Extract the (x, y) coordinate from the center of the cell holding the provided text.  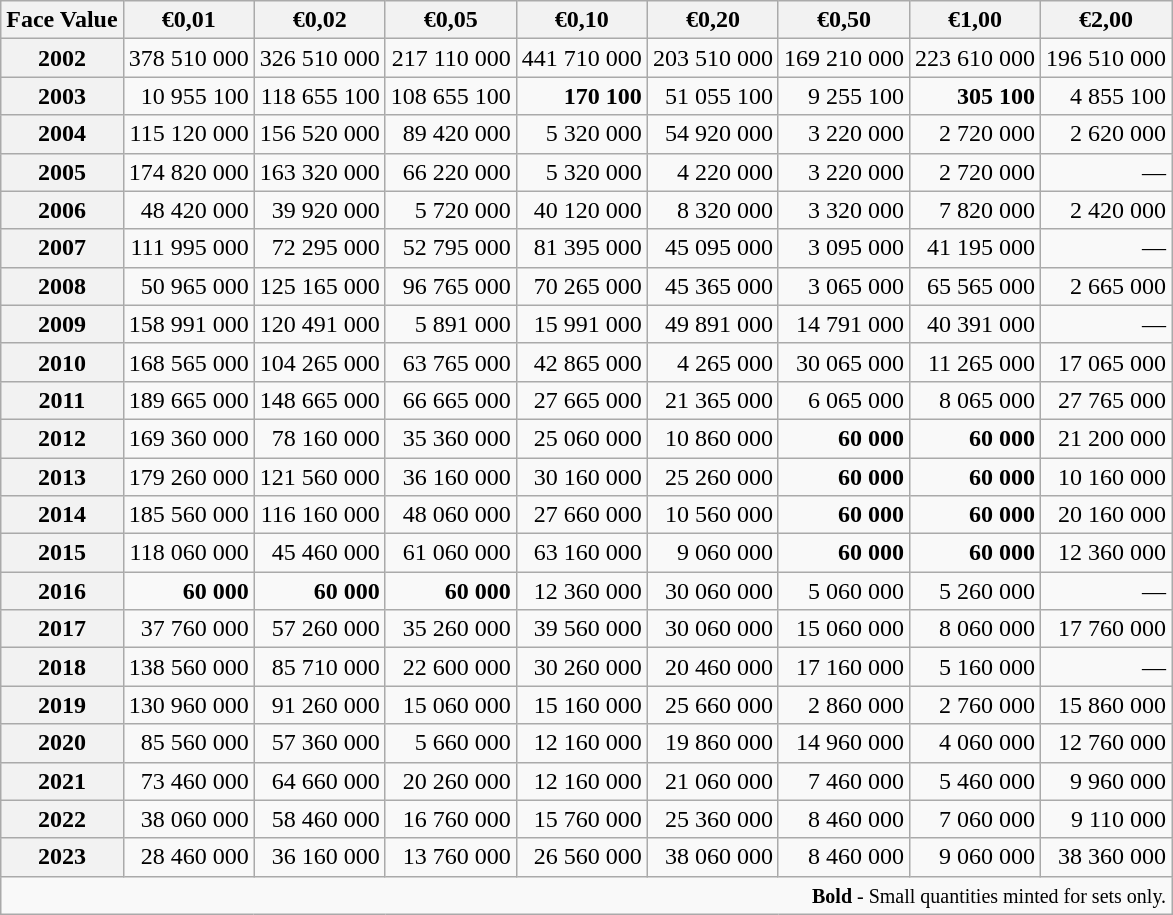
2009 (62, 324)
2006 (62, 210)
45 365 000 (712, 286)
48 420 000 (188, 210)
66 665 000 (450, 400)
7 060 000 (976, 819)
2 665 000 (1106, 286)
27 765 000 (1106, 400)
72 295 000 (320, 248)
2014 (62, 515)
118 655 100 (320, 96)
196 510 000 (1106, 58)
5 891 000 (450, 324)
130 960 000 (188, 705)
14 960 000 (844, 743)
5 460 000 (976, 781)
27 665 000 (582, 400)
5 260 000 (976, 591)
25 660 000 (712, 705)
217 110 000 (450, 58)
2 760 000 (976, 705)
7 460 000 (844, 781)
37 760 000 (188, 629)
21 365 000 (712, 400)
305 100 (976, 96)
€0,01 (188, 20)
174 820 000 (188, 172)
40 391 000 (976, 324)
3 065 000 (844, 286)
66 220 000 (450, 172)
2002 (62, 58)
73 460 000 (188, 781)
148 665 000 (320, 400)
169 210 000 (844, 58)
163 320 000 (320, 172)
42 865 000 (582, 362)
96 765 000 (450, 286)
121 560 000 (320, 477)
156 520 000 (320, 134)
138 560 000 (188, 667)
2003 (62, 96)
85 560 000 (188, 743)
125 165 000 (320, 286)
64 660 000 (320, 781)
70 265 000 (582, 286)
2019 (62, 705)
2010 (62, 362)
21 060 000 (712, 781)
25 060 000 (582, 438)
58 460 000 (320, 819)
26 560 000 (582, 857)
2023 (62, 857)
4 265 000 (712, 362)
15 760 000 (582, 819)
27 660 000 (582, 515)
€1,00 (976, 20)
2008 (62, 286)
169 360 000 (188, 438)
5 660 000 (450, 743)
2021 (62, 781)
6 065 000 (844, 400)
10 160 000 (1106, 477)
120 491 000 (320, 324)
54 920 000 (712, 134)
25 360 000 (712, 819)
30 065 000 (844, 362)
118 060 000 (188, 553)
2015 (62, 553)
35 260 000 (450, 629)
2 860 000 (844, 705)
378 510 000 (188, 58)
41 195 000 (976, 248)
91 260 000 (320, 705)
179 260 000 (188, 477)
20 160 000 (1106, 515)
10 860 000 (712, 438)
4 855 100 (1106, 96)
3 320 000 (844, 210)
2018 (62, 667)
5 160 000 (976, 667)
20 260 000 (450, 781)
Bold - Small quantities minted for sets only. (586, 895)
17 160 000 (844, 667)
2012 (62, 438)
30 260 000 (582, 667)
38 360 000 (1106, 857)
4 060 000 (976, 743)
170 100 (582, 96)
25 260 000 (712, 477)
21 200 000 (1106, 438)
85 710 000 (320, 667)
19 860 000 (712, 743)
2007 (62, 248)
223 610 000 (976, 58)
9 960 000 (1106, 781)
2 420 000 (1106, 210)
52 795 000 (450, 248)
35 360 000 (450, 438)
2 620 000 (1106, 134)
57 260 000 (320, 629)
12 760 000 (1106, 743)
63 160 000 (582, 553)
57 360 000 (320, 743)
115 120 000 (188, 134)
8 065 000 (976, 400)
111 995 000 (188, 248)
39 920 000 (320, 210)
11 265 000 (976, 362)
39 560 000 (582, 629)
2022 (62, 819)
2020 (62, 743)
2016 (62, 591)
441 710 000 (582, 58)
8 060 000 (976, 629)
158 991 000 (188, 324)
10 955 100 (188, 96)
61 060 000 (450, 553)
2005 (62, 172)
17 760 000 (1106, 629)
15 991 000 (582, 324)
168 565 000 (188, 362)
185 560 000 (188, 515)
€0,10 (582, 20)
10 560 000 (712, 515)
8 320 000 (712, 210)
81 395 000 (582, 248)
45 460 000 (320, 553)
13 760 000 (450, 857)
15 860 000 (1106, 705)
326 510 000 (320, 58)
5 720 000 (450, 210)
Face Value (62, 20)
€0,02 (320, 20)
78 160 000 (320, 438)
63 765 000 (450, 362)
17 065 000 (1106, 362)
108 655 100 (450, 96)
14 791 000 (844, 324)
28 460 000 (188, 857)
22 600 000 (450, 667)
89 420 000 (450, 134)
203 510 000 (712, 58)
104 265 000 (320, 362)
4 220 000 (712, 172)
5 060 000 (844, 591)
49 891 000 (712, 324)
30 160 000 (582, 477)
40 120 000 (582, 210)
€0,20 (712, 20)
116 160 000 (320, 515)
€0,05 (450, 20)
48 060 000 (450, 515)
16 760 000 (450, 819)
51 055 100 (712, 96)
2011 (62, 400)
3 095 000 (844, 248)
2017 (62, 629)
20 460 000 (712, 667)
9 110 000 (1106, 819)
15 160 000 (582, 705)
65 565 000 (976, 286)
€0,50 (844, 20)
2004 (62, 134)
45 095 000 (712, 248)
50 965 000 (188, 286)
7 820 000 (976, 210)
189 665 000 (188, 400)
2013 (62, 477)
9 255 100 (844, 96)
€2,00 (1106, 20)
